Search for the cell housing the specified text and yield its [x, y] center coordinate. 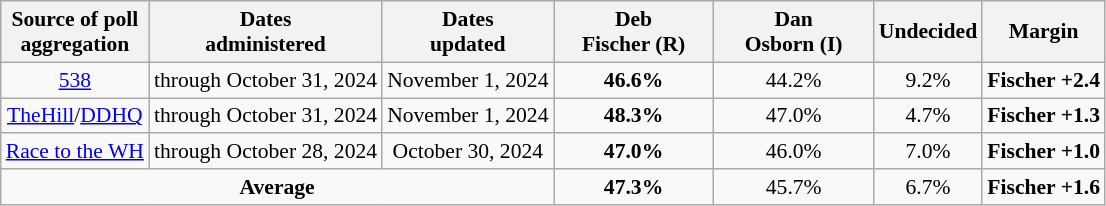
TheHill/DDHQ [75, 116]
Fischer +1.3 [1044, 116]
DanOsborn (I) [794, 32]
48.3% [634, 116]
4.7% [928, 116]
44.2% [794, 80]
through October 28, 2024 [266, 152]
Fischer +1.0 [1044, 152]
Average [278, 187]
7.0% [928, 152]
DebFischer (R) [634, 32]
Datesadministered [266, 32]
Margin [1044, 32]
Datesupdated [468, 32]
45.7% [794, 187]
Fischer +1.6 [1044, 187]
Undecided [928, 32]
6.7% [928, 187]
46.0% [794, 152]
47.3% [634, 187]
46.6% [634, 80]
538 [75, 80]
Fischer +2.4 [1044, 80]
9.2% [928, 80]
October 30, 2024 [468, 152]
Source of pollaggregation [75, 32]
Race to the WH [75, 152]
